From the cell containing the given text, extract its center point as [X, Y] coordinate. 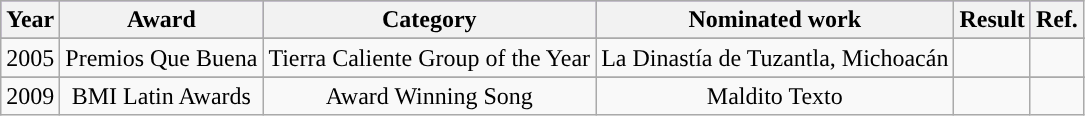
Tierra Caliente Group of the Year [430, 58]
Year [30, 20]
Ref. [1056, 20]
Result [992, 20]
Award Winning Song [430, 96]
2005 [30, 58]
Premios Que Buena [162, 58]
Nominated work [775, 20]
Category [430, 20]
Maldito Texto [775, 96]
2009 [30, 96]
BMI Latin Awards [162, 96]
Award [162, 20]
La Dinastía de Tuzantla, Michoacán [775, 58]
